Return (x, y) of the center of cell containing provided text 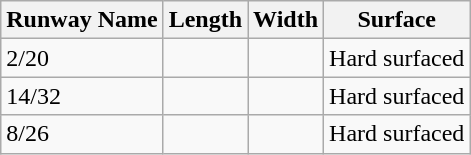
Surface (397, 20)
Runway Name (82, 20)
2/20 (82, 58)
Length (205, 20)
8/26 (82, 134)
Width (286, 20)
14/32 (82, 96)
